Capture the cell that displays the provided text and extract its [X, Y] central coordinate. 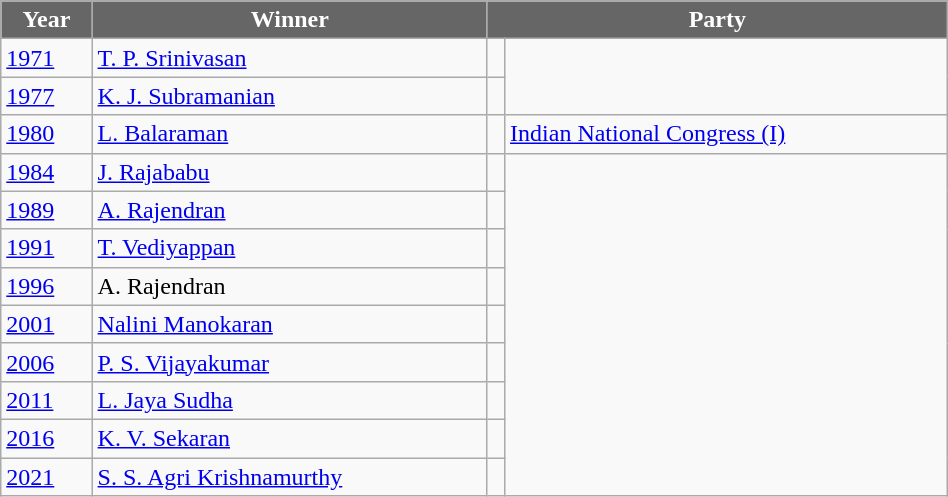
Winner [290, 20]
1991 [46, 248]
K. J. Subramanian [290, 96]
T. P. Srinivasan [290, 58]
2001 [46, 324]
1989 [46, 210]
L. Balaraman [290, 134]
2006 [46, 362]
J. Rajababu [290, 172]
S. S. Agri Krishnamurthy [290, 477]
2021 [46, 477]
P. S. Vijayakumar [290, 362]
1984 [46, 172]
1977 [46, 96]
1996 [46, 286]
2016 [46, 438]
1980 [46, 134]
1971 [46, 58]
K. V. Sekaran [290, 438]
Nalini Manokaran [290, 324]
2011 [46, 400]
Year [46, 20]
Party [717, 20]
L. Jaya Sudha [290, 400]
Indian National Congress (I) [726, 134]
T. Vediyappan [290, 248]
